Search for the cell housing the specified text and yield its (X, Y) center coordinate. 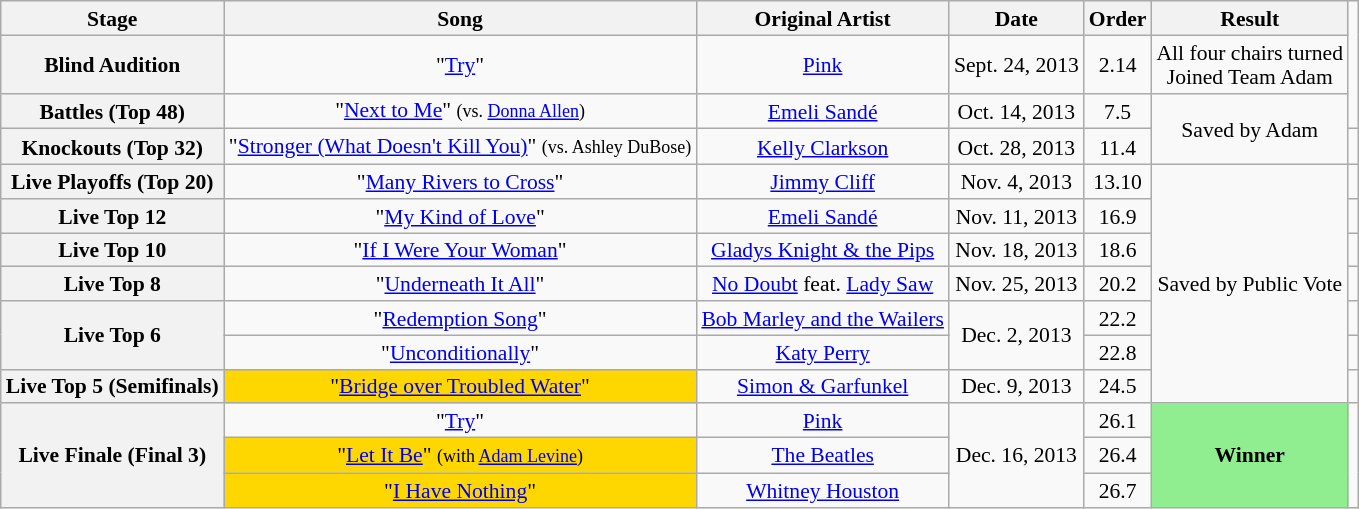
Nov. 4, 2013 (1016, 182)
Oct. 28, 2013 (1016, 147)
"Many Rivers to Cross" (460, 182)
Kelly Clarkson (822, 147)
"I Have Nothing" (460, 490)
Nov. 25, 2013 (1016, 284)
Katy Perry (822, 352)
Simon & Garfunkel (822, 386)
Live Top 10 (112, 250)
26.1 (1118, 421)
Knockouts (Top 32) (112, 147)
Dec. 2, 2013 (1016, 335)
Winner (1250, 456)
"Underneath It All" (460, 284)
Dec. 16, 2013 (1016, 456)
18.6 (1118, 250)
Live Playoffs (Top 20) (112, 182)
"Let It Be" (with Adam Levine) (460, 456)
Sept. 24, 2013 (1016, 64)
11.4 (1118, 147)
Live Top 6 (112, 335)
Live Top 5 (Semifinals) (112, 386)
Oct. 14, 2013 (1016, 111)
Gladys Knight & the Pips (822, 250)
Result (1250, 18)
22.2 (1118, 318)
Order (1118, 18)
The Beatles (822, 456)
Battles (Top 48) (112, 111)
Jimmy Cliff (822, 182)
Stage (112, 18)
Live Top 8 (112, 284)
Whitney Houston (822, 490)
"If I Were Your Woman" (460, 250)
Nov. 11, 2013 (1016, 216)
2.14 (1118, 64)
Saved by Adam (1250, 128)
Date (1016, 18)
No Doubt feat. Lady Saw (822, 284)
All four chairs turnedJoined Team Adam (1250, 64)
Blind Audition (112, 64)
Live Finale (Final 3) (112, 456)
Saved by Public Vote (1250, 284)
20.2 (1118, 284)
"Unconditionally" (460, 352)
26.4 (1118, 456)
Dec. 9, 2013 (1016, 386)
16.9 (1118, 216)
"Stronger (What Doesn't Kill You)" (vs. Ashley DuBose) (460, 147)
22.8 (1118, 352)
"Redemption Song" (460, 318)
Original Artist (822, 18)
Nov. 18, 2013 (1016, 250)
"My Kind of Love" (460, 216)
24.5 (1118, 386)
Song (460, 18)
26.7 (1118, 490)
13.10 (1118, 182)
"Bridge over Troubled Water" (460, 386)
Live Top 12 (112, 216)
7.5 (1118, 111)
Bob Marley and the Wailers (822, 318)
"Next to Me" (vs. Donna Allen) (460, 111)
